For the text-containing cell, return its midpoint in [X, Y] coordinate format. 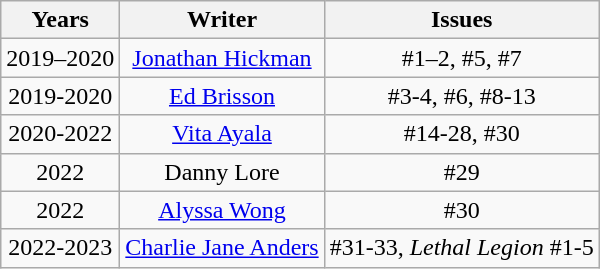
2019–2020 [60, 58]
Jonathan Hickman [222, 58]
Writer [222, 20]
Issues [462, 20]
Danny Lore [222, 172]
#14-28, #30 [462, 134]
Years [60, 20]
Alyssa Wong [222, 210]
Charlie Jane Anders [222, 248]
2019-2020 [60, 96]
#30 [462, 210]
2020-2022 [60, 134]
2022-2023 [60, 248]
#29 [462, 172]
#31-33, Lethal Legion #1-5 [462, 248]
#1–2, #5, #7 [462, 58]
#3-4, #6, #8-13 [462, 96]
Ed Brisson [222, 96]
Vita Ayala [222, 134]
